Search for the cell housing the specified text and yield its [X, Y] center coordinate. 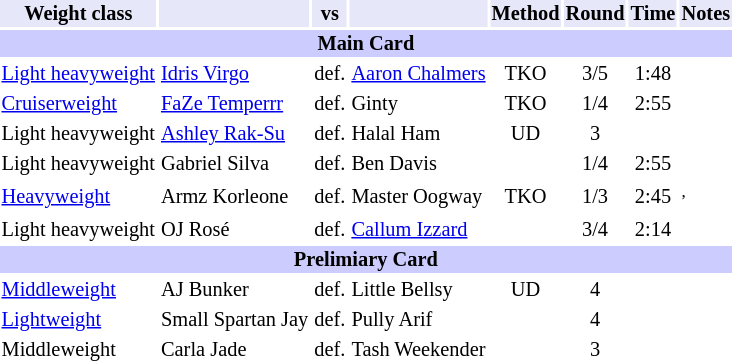
Halal Ham [418, 134]
3/4 [595, 228]
1/3 [595, 196]
Round [595, 14]
Little Bellsy [418, 288]
Notes [706, 14]
AJ Bunker [234, 288]
FaZe Temperrr [234, 104]
Time [653, 14]
Idris Virgo [234, 74]
3 [595, 134]
Weight class [78, 14]
Cruiserweight [78, 104]
Heavyweight [78, 196]
Callum Izzard [418, 228]
Ben Davis [418, 164]
Lightweight [78, 318]
2:45 [653, 196]
Main Card [366, 44]
OJ Rosé [234, 228]
1:48 [653, 74]
Pully Arif [418, 318]
Armz Korleone [234, 196]
Ginty [418, 104]
Ashley Rak-Su [234, 134]
2:14 [653, 228]
Master Oogway [418, 196]
Aaron Chalmers [418, 74]
, [706, 196]
Small Spartan Jay [234, 318]
Middleweight [78, 288]
vs [330, 14]
3/5 [595, 74]
Method [526, 14]
Gabriel Silva [234, 164]
Prelimiary Card [366, 258]
